Detect which cell encompasses the target text, then output its [X, Y] center coordinate. 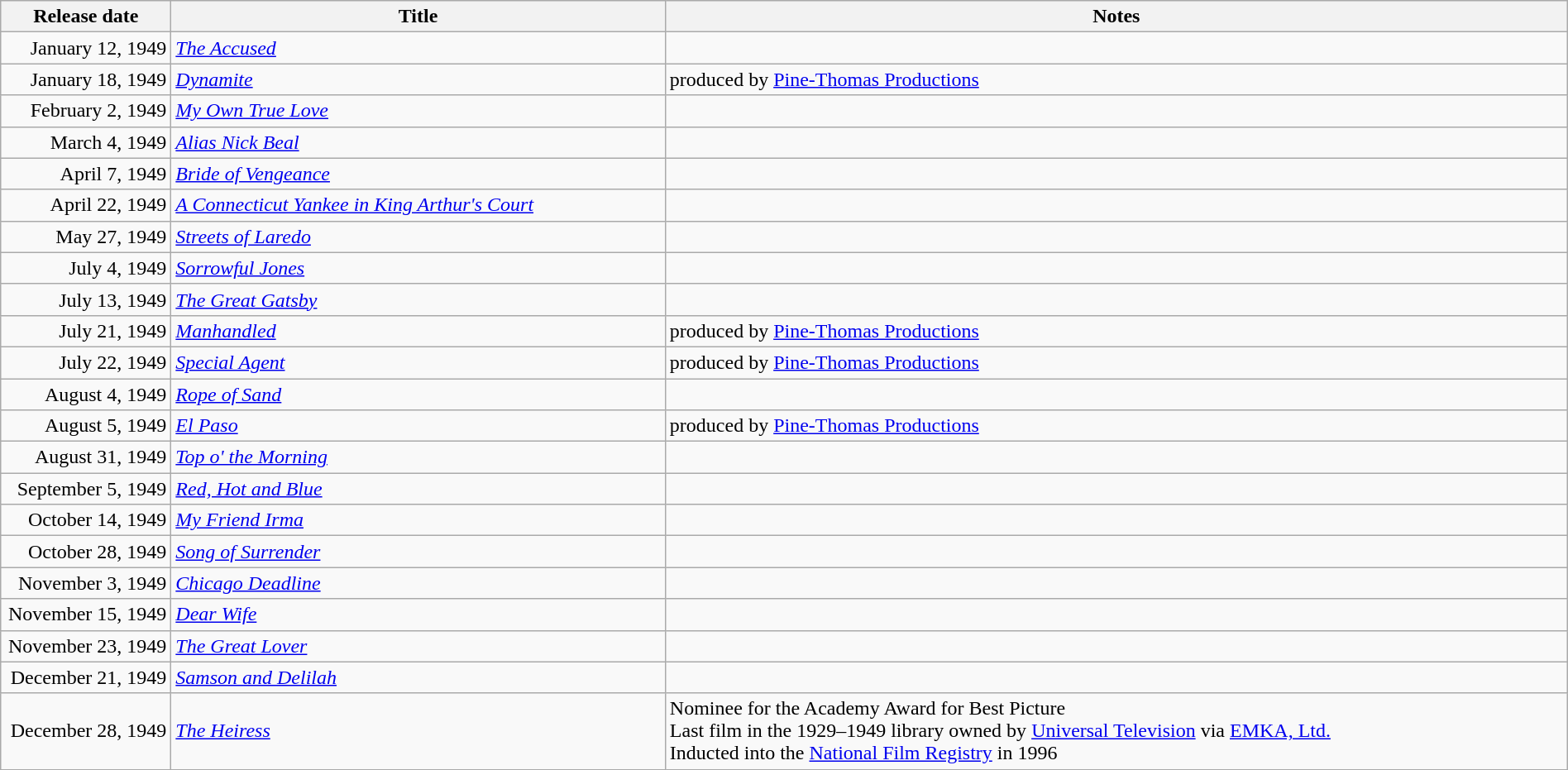
Samson and Delilah [418, 677]
Bride of Vengeance [418, 174]
April 22, 1949 [86, 205]
December 28, 1949 [86, 731]
Release date [86, 17]
May 27, 1949 [86, 237]
The Accused [418, 48]
Song of Surrender [418, 552]
Manhandled [418, 331]
July 22, 1949 [86, 362]
My Own True Love [418, 111]
July 13, 1949 [86, 299]
A Connecticut Yankee in King Arthur's Court [418, 205]
Dear Wife [418, 615]
Special Agent [418, 362]
September 5, 1949 [86, 489]
February 2, 1949 [86, 111]
The Great Lover [418, 646]
Alias Nick Beal [418, 142]
November 23, 1949 [86, 646]
August 31, 1949 [86, 457]
Top o' the Morning [418, 457]
August 4, 1949 [86, 395]
November 3, 1949 [86, 583]
Notes [1116, 17]
November 15, 1949 [86, 615]
January 18, 1949 [86, 79]
March 4, 1949 [86, 142]
My Friend Irma [418, 520]
Dynamite [418, 79]
July 21, 1949 [86, 331]
April 7, 1949 [86, 174]
The Heiress [418, 731]
Streets of Laredo [418, 237]
October 28, 1949 [86, 552]
January 12, 1949 [86, 48]
August 5, 1949 [86, 426]
Sorrowful Jones [418, 268]
July 4, 1949 [86, 268]
October 14, 1949 [86, 520]
December 21, 1949 [86, 677]
The Great Gatsby [418, 299]
Rope of Sand [418, 395]
El Paso [418, 426]
Title [418, 17]
Chicago Deadline [418, 583]
Red, Hot and Blue [418, 489]
